From the cell containing the given text, extract its center point as [x, y] coordinate. 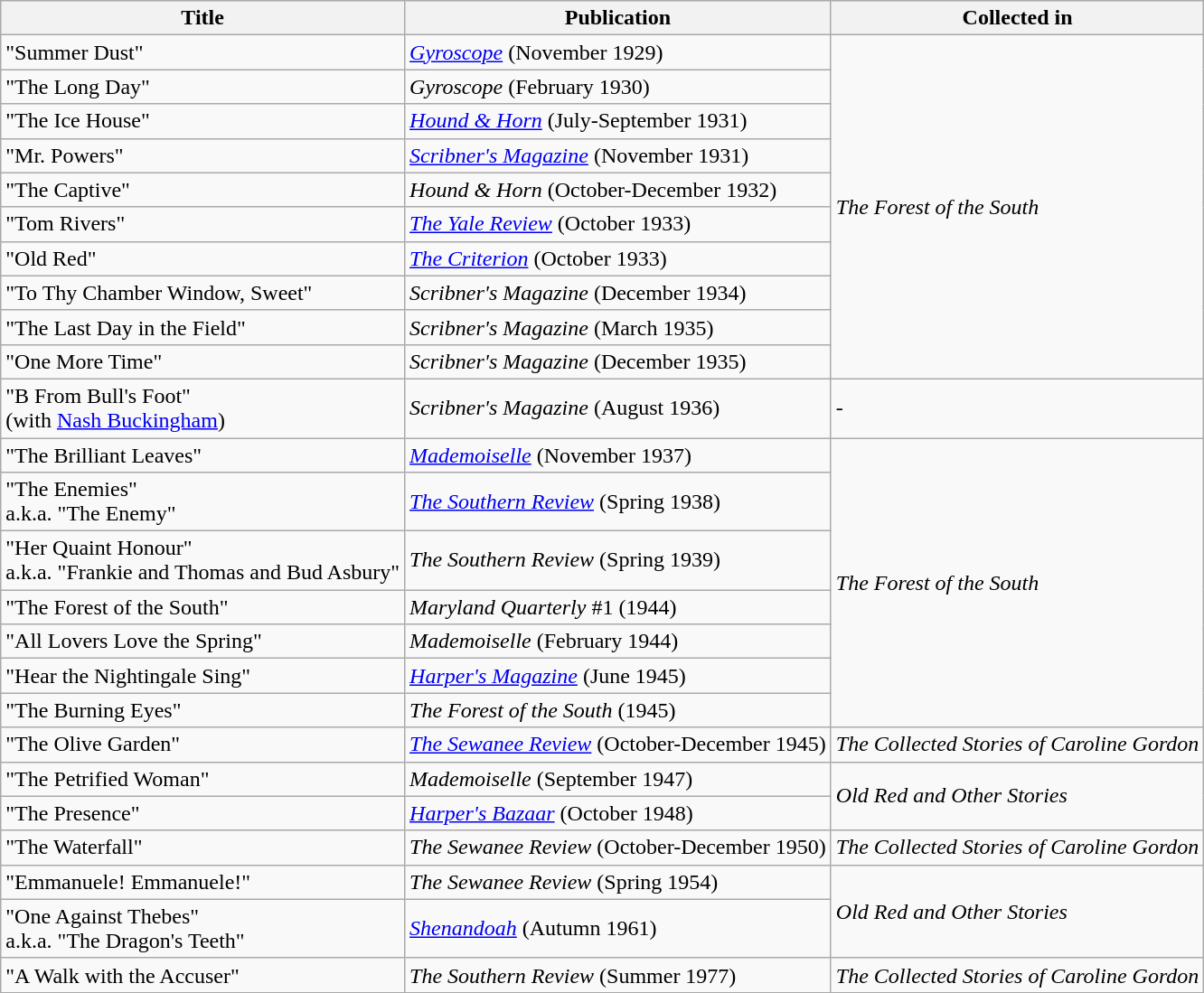
The Southern Review (Summer 1977) [618, 975]
"Hear the Nightingale Sing" [202, 676]
Gyroscope (February 1930) [618, 87]
Gyroscope (November 1929) [618, 52]
Mademoiselle (February 1944) [618, 642]
Shenandoah (Autumn 1961) [618, 929]
Mademoiselle (September 1947) [618, 779]
The Southern Review (Spring 1939) [618, 560]
"One More Time" [202, 361]
"The Enemies"a.k.a. "The Enemy" [202, 502]
Harper's Bazaar (October 1948) [618, 813]
The Criterion (October 1933) [618, 258]
"One Against Thebes"a.k.a. "The Dragon's Teeth" [202, 929]
"The Last Day in the Field" [202, 327]
"A Walk with the Accuser" [202, 975]
"The Ice House" [202, 121]
Scribner's Magazine (March 1935) [618, 327]
Publication [618, 18]
"The Brilliant Leaves" [202, 454]
- [1018, 408]
"Emmanuele! Emmanuele!" [202, 882]
Maryland Quarterly #1 (1944) [618, 607]
"Old Red" [202, 258]
"B From Bull's Foot"(with Nash Buckingham) [202, 408]
Mademoiselle (November 1937) [618, 454]
"The Burning Eyes" [202, 710]
The Southern Review (Spring 1938) [618, 502]
Harper's Magazine (June 1945) [618, 676]
"All Lovers Love the Spring" [202, 642]
"The Presence" [202, 813]
The Forest of the South (1945) [618, 710]
Scribner's Magazine (August 1936) [618, 408]
"The Captive" [202, 190]
"Summer Dust" [202, 52]
"The Petrified Woman" [202, 779]
"Mr. Powers" [202, 155]
"The Waterfall" [202, 848]
The Yale Review (October 1933) [618, 224]
Title [202, 18]
Collected in [1018, 18]
Hound & Horn (July-September 1931) [618, 121]
Hound & Horn (October-December 1932) [618, 190]
"The Olive Garden" [202, 745]
"Tom Rivers" [202, 224]
"Her Quaint Honour"a.k.a. "Frankie and Thomas and Bud Asbury" [202, 560]
The Sewanee Review (October-December 1945) [618, 745]
"To Thy Chamber Window, Sweet" [202, 293]
"The Long Day" [202, 87]
The Sewanee Review (October-December 1950) [618, 848]
Scribner's Magazine (December 1934) [618, 293]
The Sewanee Review (Spring 1954) [618, 882]
"The Forest of the South" [202, 607]
Scribner's Magazine (November 1931) [618, 155]
Scribner's Magazine (December 1935) [618, 361]
